Provide the [x, y] coordinate of the cell's center where the given text is located.  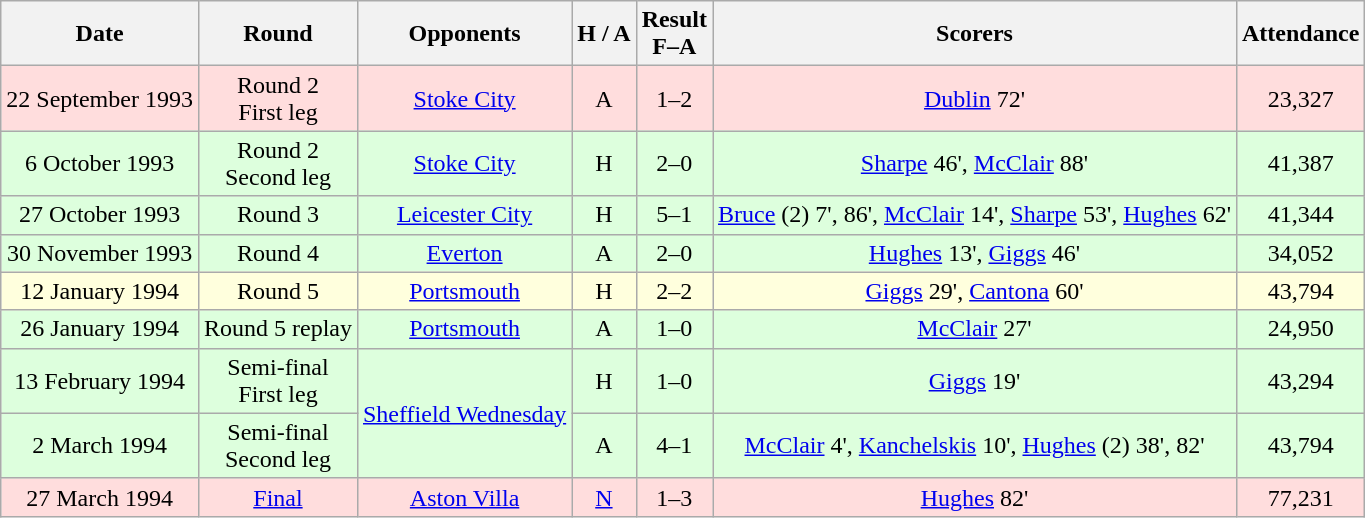
Sheffield Wednesday [464, 413]
Round 4 [278, 253]
Scorers [974, 34]
Round 5 replay [278, 329]
Hughes 82' [974, 497]
Dublin 72' [974, 98]
ResultF–A [674, 34]
34,052 [1300, 253]
Round [278, 34]
2–2 [674, 291]
77,231 [1300, 497]
1–3 [674, 497]
41,344 [1300, 215]
43,294 [1300, 380]
22 September 1993 [100, 98]
41,387 [1300, 164]
Opponents [464, 34]
30 November 1993 [100, 253]
24,950 [1300, 329]
Giggs 29', Cantona 60' [974, 291]
27 March 1994 [100, 497]
Round 5 [278, 291]
Semi-finalSecond leg [278, 446]
Aston Villa [464, 497]
23,327 [1300, 98]
Bruce (2) 7', 86', McClair 14', Sharpe 53', Hughes 62' [974, 215]
5–1 [674, 215]
6 October 1993 [100, 164]
Final [278, 497]
McClair 27' [974, 329]
27 October 1993 [100, 215]
Date [100, 34]
Round 2Second leg [278, 164]
Giggs 19' [974, 380]
26 January 1994 [100, 329]
McClair 4', Kanchelskis 10', Hughes (2) 38', 82' [974, 446]
Sharpe 46', McClair 88' [974, 164]
13 February 1994 [100, 380]
1–2 [674, 98]
H / A [604, 34]
Round 3 [278, 215]
Attendance [1300, 34]
N [604, 497]
2 March 1994 [100, 446]
Semi-finalFirst leg [278, 380]
Everton [464, 253]
12 January 1994 [100, 291]
Hughes 13', Giggs 46' [974, 253]
Leicester City [464, 215]
Round 2First leg [278, 98]
4–1 [674, 446]
